Capture the cell that displays the provided text and extract its [x, y] central coordinate. 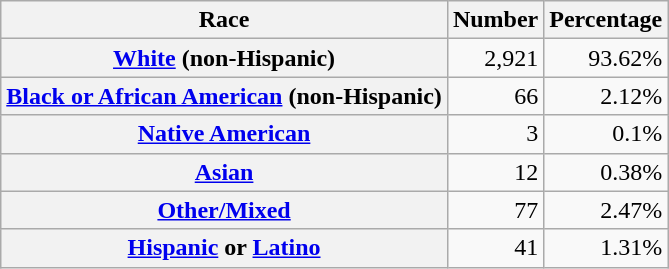
2.12% [606, 96]
Number [495, 20]
77 [495, 210]
Percentage [606, 20]
93.62% [606, 58]
41 [495, 248]
Native American [224, 134]
White (non-Hispanic) [224, 58]
Black or African American (non-Hispanic) [224, 96]
2.47% [606, 210]
Race [224, 20]
3 [495, 134]
Asian [224, 172]
Other/Mixed [224, 210]
12 [495, 172]
1.31% [606, 248]
Hispanic or Latino [224, 248]
0.1% [606, 134]
2,921 [495, 58]
66 [495, 96]
0.38% [606, 172]
